Pinpoint the cell where the given text exists, returning its [x, y] midpoint coordinate. 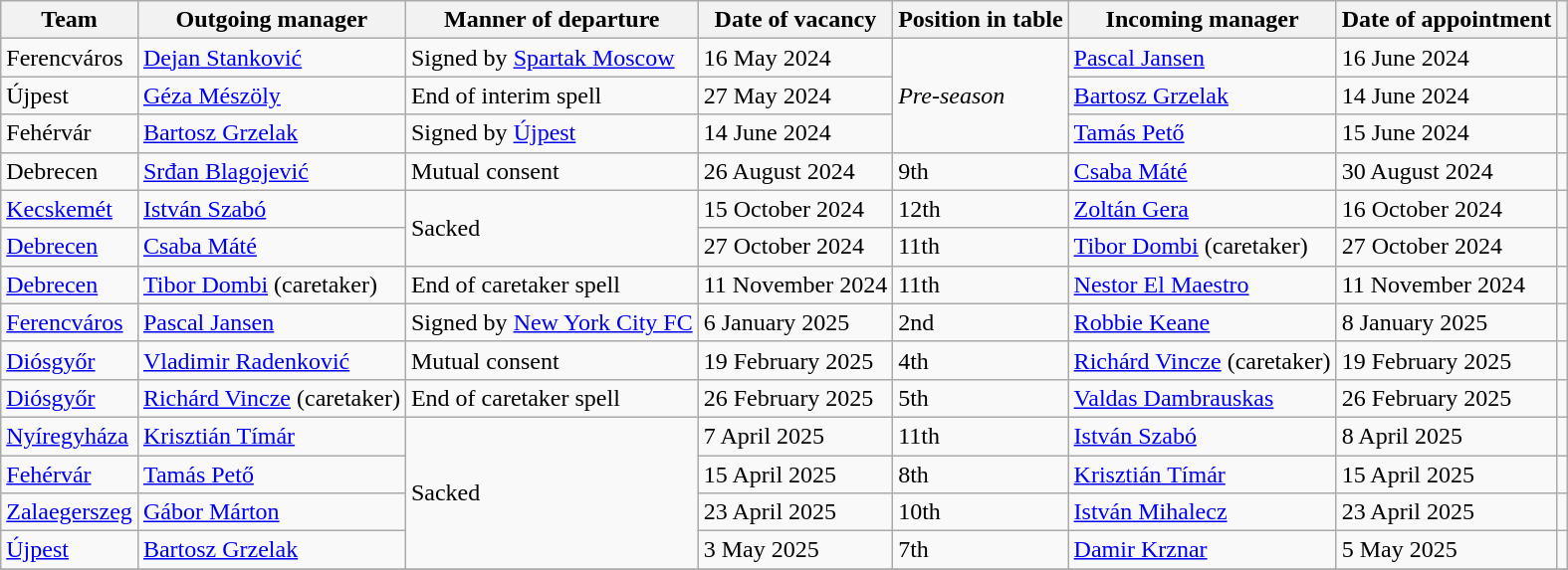
Damir Krznar [1203, 550]
2nd [981, 322]
Nestor El Maestro [1203, 285]
5th [981, 398]
István Mihalecz [1203, 512]
8 January 2025 [1447, 322]
3 May 2025 [794, 550]
Pre-season [981, 95]
6 January 2025 [794, 322]
End of interim spell [552, 95]
Manner of departure [552, 20]
Srđan Blagojević [271, 171]
7th [981, 550]
26 August 2024 [794, 171]
Robbie Keane [1203, 322]
Zoltán Gera [1203, 209]
Gábor Márton [271, 512]
Signed by Spartak Moscow [552, 58]
Dejan Stanković [271, 58]
27 May 2024 [794, 95]
Position in table [981, 20]
Signed by Újpest [552, 133]
Zalaegerszeg [70, 512]
16 June 2024 [1447, 58]
5 May 2025 [1447, 550]
4th [981, 360]
15 October 2024 [794, 209]
Signed by New York City FC [552, 322]
12th [981, 209]
16 May 2024 [794, 58]
10th [981, 512]
Date of vacancy [794, 20]
30 August 2024 [1447, 171]
Nyíregyháza [70, 436]
8 April 2025 [1447, 436]
7 April 2025 [794, 436]
Géza Mészöly [271, 95]
Date of appointment [1447, 20]
8th [981, 475]
Outgoing manager [271, 20]
15 June 2024 [1447, 133]
16 October 2024 [1447, 209]
Incoming manager [1203, 20]
Team [70, 20]
Vladimir Radenković [271, 360]
9th [981, 171]
Kecskemét [70, 209]
Valdas Dambrauskas [1203, 398]
